Return the (X, Y) coordinate for the center point of the cell that contains the specified text.  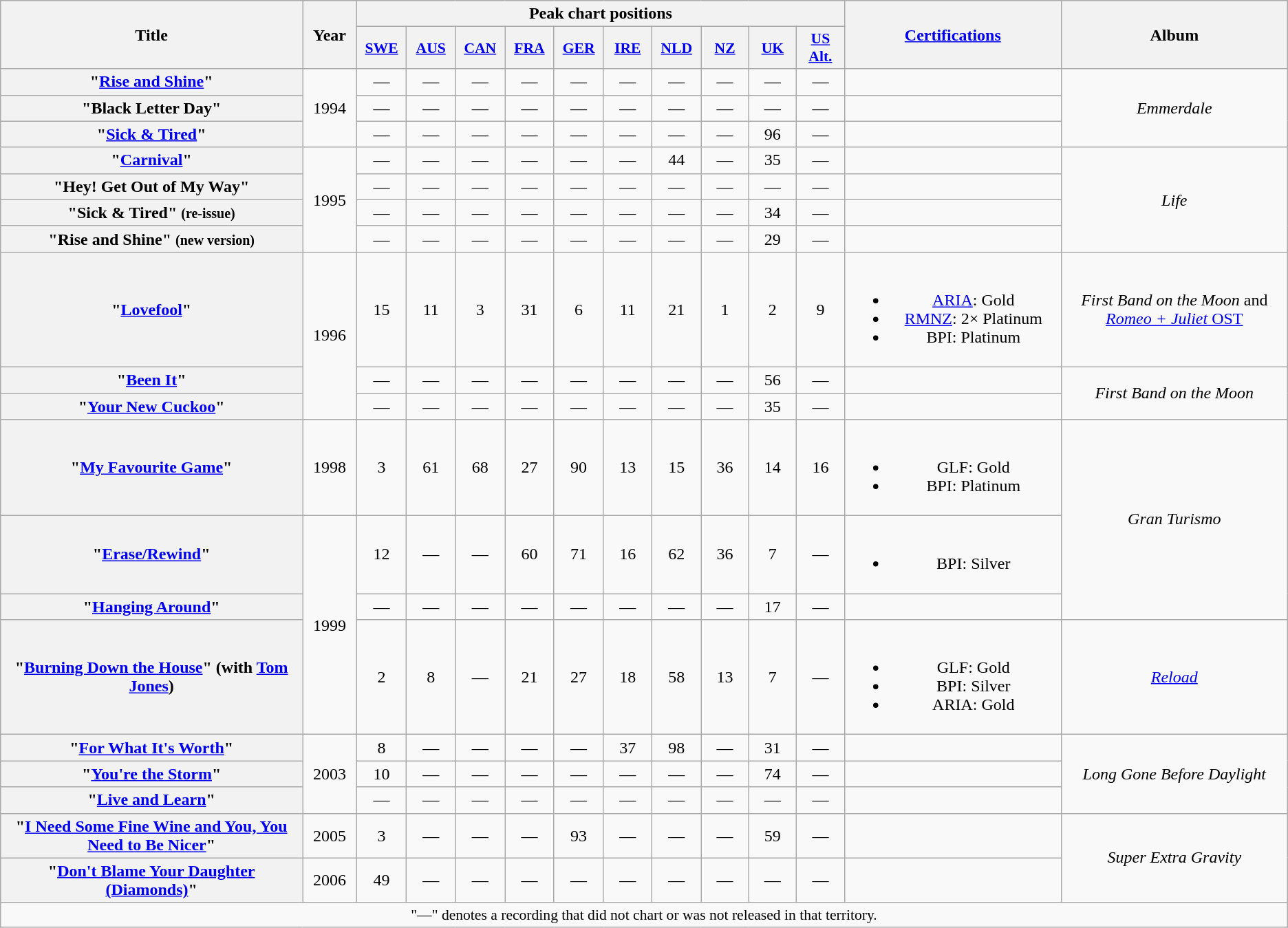
"Lovefool" (151, 310)
96 (772, 134)
49 (382, 881)
6 (579, 310)
2003 (330, 774)
"—" denotes a recording that did not chart or was not released in that territory. (644, 915)
"My Favourite Game" (151, 468)
60 (530, 554)
AUS (431, 48)
37 (627, 748)
Year (330, 34)
18 (627, 677)
14 (772, 468)
First Band on the Moon and Romeo + Juliet OST (1174, 310)
"Live and Learn" (151, 800)
29 (772, 239)
71 (579, 554)
Certifications (952, 34)
"Don't Blame Your Daughter (Diamonds)" (151, 881)
1995 (330, 199)
"You're the Storm" (151, 774)
1994 (330, 108)
1999 (330, 625)
"Carnival" (151, 160)
"Black Letter Day" (151, 108)
"Your New Cuckoo" (151, 407)
68 (480, 468)
"Sick & Tired" (re-issue) (151, 213)
12 (382, 554)
61 (431, 468)
GER (579, 48)
IRE (627, 48)
"Rise and Shine" (151, 82)
74 (772, 774)
17 (772, 607)
44 (676, 160)
58 (676, 677)
CAN (480, 48)
Super Extra Gravity (1174, 858)
2006 (330, 881)
FRA (530, 48)
Gran Turismo (1174, 520)
NZ (725, 48)
Reload (1174, 677)
9 (821, 310)
"Burning Down the House" (with Tom Jones) (151, 677)
"Rise and Shine" (new version) (151, 239)
59 (772, 835)
34 (772, 213)
1996 (330, 336)
56 (772, 380)
UK (772, 48)
Title (151, 34)
"I Need Some Fine Wine and You, You Need to Be Nicer" (151, 835)
1998 (330, 468)
1 (725, 310)
Album (1174, 34)
NLD (676, 48)
SWE (382, 48)
98 (676, 748)
Emmerdale (1174, 108)
62 (676, 554)
93 (579, 835)
90 (579, 468)
"For What It's Worth" (151, 748)
ARIA: GoldRMNZ: 2× PlatinumBPI: Platinum (952, 310)
"Hey! Get Out of My Way" (151, 186)
"Erase/Rewind" (151, 554)
Long Gone Before Daylight (1174, 774)
GLF: GoldBPI: SilverARIA: Gold (952, 677)
GLF: GoldBPI: Platinum (952, 468)
US Alt. (821, 48)
Peak chart positions (601, 14)
"Been It" (151, 380)
"Hanging Around" (151, 607)
First Band on the Moon (1174, 393)
"Sick & Tired" (151, 134)
10 (382, 774)
BPI: Silver (952, 554)
Life (1174, 199)
2005 (330, 835)
